Pinpoint the cell where the given text exists, returning its [x, y] midpoint coordinate. 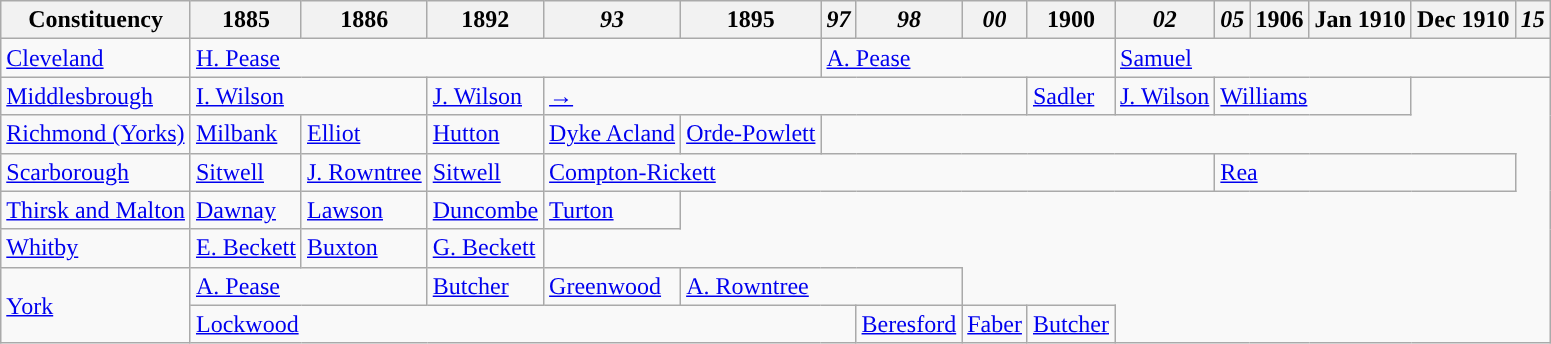
Milbank [246, 134]
I. Wilson [308, 96]
Jan 1910 [1360, 20]
Compton-Rickett [880, 172]
Faber [995, 324]
Dyke Acland [612, 134]
Elliot [364, 134]
98 [909, 20]
Orde-Powlett [751, 134]
1892 [485, 20]
Lawson [364, 210]
H. Pease [506, 58]
Thirsk and Malton [96, 210]
Lockwood [523, 324]
Samuel [1332, 58]
1895 [751, 20]
J. Rowntree [364, 172]
→ [786, 96]
1886 [364, 20]
G. Beckett [485, 248]
Dec 1910 [1463, 20]
Williams [1314, 96]
1900 [1070, 20]
Richmond (Yorks) [96, 134]
Constituency [96, 20]
York [96, 305]
E. Beckett [246, 248]
Scarborough [96, 172]
15 [1532, 20]
Beresford [909, 324]
A. Rowntree [822, 286]
00 [995, 20]
97 [838, 20]
Greenwood [612, 286]
Whitby [96, 248]
Middlesbrough [96, 96]
Duncombe [485, 210]
93 [612, 20]
05 [1232, 20]
Hutton [485, 134]
1885 [246, 20]
02 [1164, 20]
Buxton [364, 248]
Turton [612, 210]
1906 [1280, 20]
Rea [1365, 172]
Cleveland [96, 58]
Dawnay [246, 210]
Sadler [1070, 96]
